Detect which cell encompasses the target text, then output its (X, Y) center coordinate. 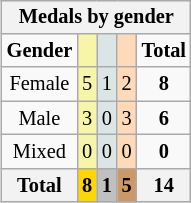
Medals by gender (96, 17)
Mixed (40, 152)
6 (164, 118)
Male (40, 118)
14 (164, 185)
2 (127, 84)
Female (40, 84)
Gender (40, 51)
